Identify which cell holds the provided text, then report its (x, y) central coordinate. 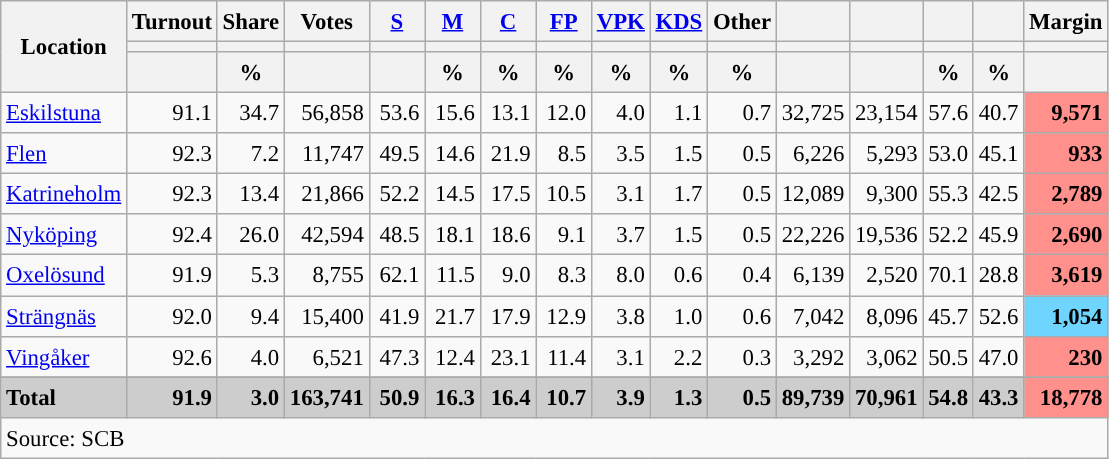
7.2 (250, 154)
11,747 (326, 154)
32,725 (812, 114)
8.3 (564, 276)
15,400 (326, 316)
47.0 (998, 356)
Votes (326, 22)
6,139 (812, 276)
45.7 (948, 316)
70.1 (948, 276)
13.4 (250, 194)
42.5 (998, 194)
KDS (678, 22)
45.1 (998, 154)
Source: SCB (554, 438)
13.1 (508, 114)
Katrineholm (64, 194)
23.1 (508, 356)
26.0 (250, 234)
21.7 (453, 316)
45.9 (998, 234)
56,858 (326, 114)
11.5 (453, 276)
9,300 (886, 194)
50.9 (397, 398)
230 (1066, 356)
3.9 (620, 398)
89,739 (812, 398)
8.5 (564, 154)
2.2 (678, 356)
14.6 (453, 154)
23,154 (886, 114)
53.0 (948, 154)
57.6 (948, 114)
9.4 (250, 316)
34.7 (250, 114)
M (453, 22)
2,690 (1066, 234)
3,062 (886, 356)
54.8 (948, 398)
9.1 (564, 234)
40.7 (998, 114)
17.5 (508, 194)
5.3 (250, 276)
1.1 (678, 114)
3,619 (1066, 276)
18.1 (453, 234)
Eskilstuna (64, 114)
92.0 (172, 316)
21,866 (326, 194)
18,778 (1066, 398)
92.4 (172, 234)
3.8 (620, 316)
50.5 (948, 356)
8,096 (886, 316)
Turnout (172, 22)
55.3 (948, 194)
Vingåker (64, 356)
8.0 (620, 276)
14.5 (453, 194)
17.9 (508, 316)
1.0 (678, 316)
Share (250, 22)
Total (64, 398)
53.6 (397, 114)
11.4 (564, 356)
FP (564, 22)
3.0 (250, 398)
48.5 (397, 234)
933 (1066, 154)
70,961 (886, 398)
16.3 (453, 398)
9,571 (1066, 114)
Other (742, 22)
12.4 (453, 356)
3.5 (620, 154)
3,292 (812, 356)
0.7 (742, 114)
12.0 (564, 114)
C (508, 22)
10.7 (564, 398)
VPK (620, 22)
1,054 (1066, 316)
16.4 (508, 398)
Nyköping (64, 234)
Strängnäs (64, 316)
1.7 (678, 194)
S (397, 22)
43.3 (998, 398)
8,755 (326, 276)
15.6 (453, 114)
18.6 (508, 234)
12.9 (564, 316)
62.1 (397, 276)
Location (64, 47)
6,521 (326, 356)
10.5 (564, 194)
19,536 (886, 234)
2,520 (886, 276)
7,042 (812, 316)
22,226 (812, 234)
12,089 (812, 194)
Oxelösund (64, 276)
0.4 (742, 276)
Flen (64, 154)
6,226 (812, 154)
2,789 (1066, 194)
52.6 (998, 316)
42,594 (326, 234)
5,293 (886, 154)
Margin (1066, 22)
1.3 (678, 398)
47.3 (397, 356)
3.7 (620, 234)
0.3 (742, 356)
21.9 (508, 154)
9.0 (508, 276)
91.1 (172, 114)
92.6 (172, 356)
49.5 (397, 154)
28.8 (998, 276)
41.9 (397, 316)
163,741 (326, 398)
